Search for the cell housing the specified text and yield its (X, Y) center coordinate. 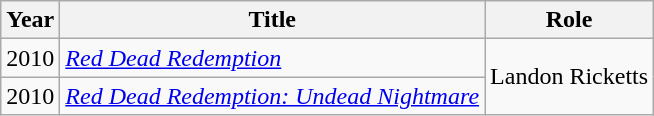
Year (30, 20)
Title (272, 20)
Role (570, 20)
Red Dead Redemption: Undead Nightmare (272, 96)
Red Dead Redemption (272, 58)
Landon Ricketts (570, 77)
